Scan for the cell matching the given text and deliver its (x, y) coordinate at center. 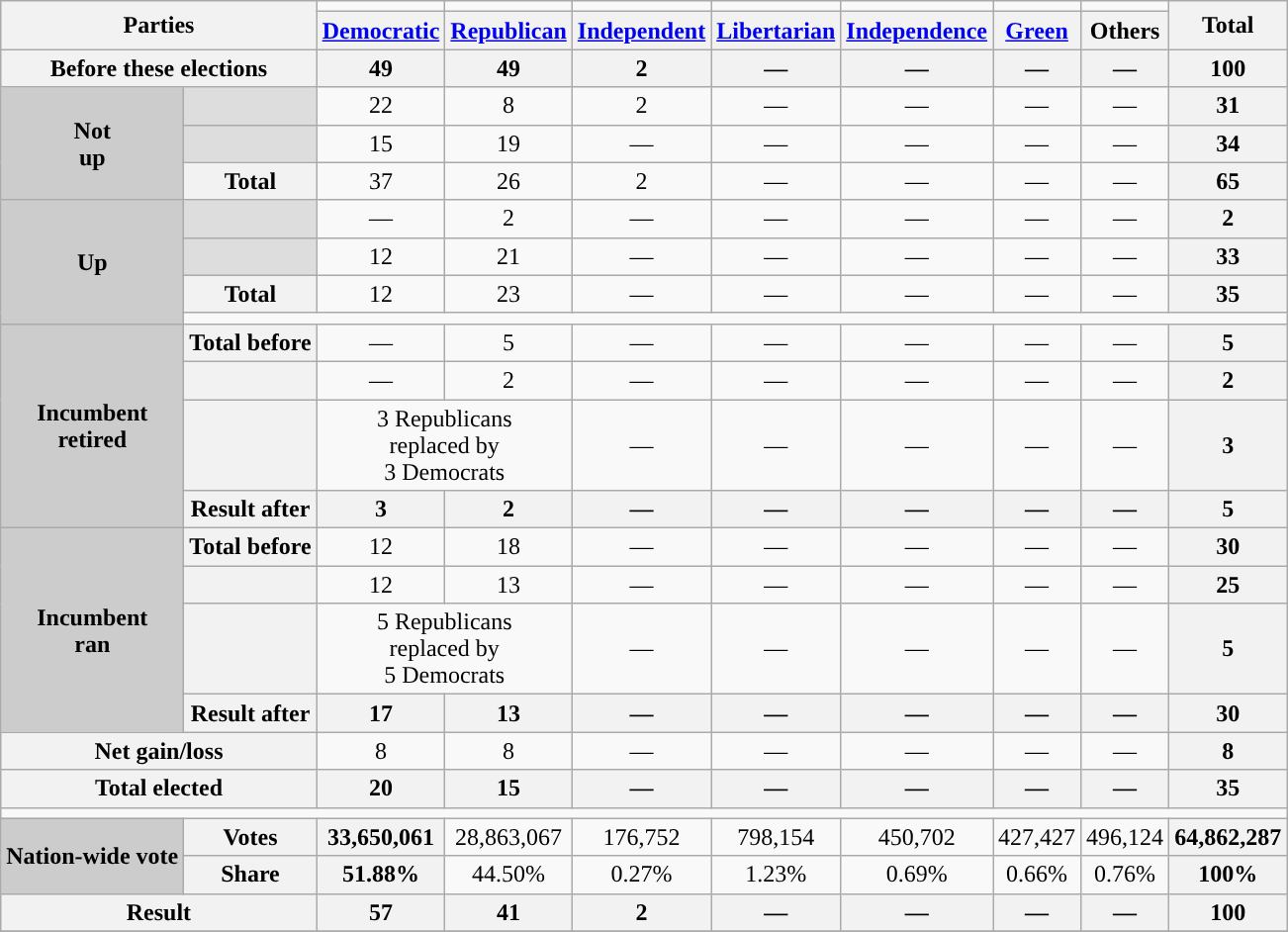
3 Republicansreplaced by 3 Democrats (444, 445)
34 (1229, 143)
Independence (917, 31)
Others (1126, 31)
Net gain/loss (158, 751)
65 (1229, 181)
0.69% (917, 875)
Democratic (381, 31)
41 (508, 912)
100% (1229, 875)
0.76% (1126, 875)
Up (93, 261)
19 (508, 143)
496,124 (1126, 837)
0.27% (641, 875)
1.23% (776, 875)
0.66% (1037, 875)
176,752 (641, 837)
Parties (158, 26)
33 (1229, 256)
Before these elections (158, 68)
26 (508, 181)
28,863,067 (508, 837)
31 (1229, 106)
Result (158, 912)
20 (381, 789)
21 (508, 256)
33,650,061 (381, 837)
22 (381, 106)
23 (508, 294)
57 (381, 912)
Votes (250, 837)
51.88% (381, 875)
37 (381, 181)
Green (1037, 31)
427,427 (1037, 837)
Notup (93, 143)
Share (250, 875)
798,154 (776, 837)
64,862,287 (1229, 837)
18 (508, 547)
Total elected (158, 789)
44.50% (508, 875)
Incumbentran (93, 630)
450,702 (917, 837)
Republican (508, 31)
5 Republicansreplaced by 5 Democrats (444, 649)
Incumbentretired (93, 425)
Independent (641, 31)
Nation-wide vote (93, 856)
17 (381, 713)
25 (1229, 585)
Libertarian (776, 31)
